Provide the [x, y] coordinate of the cell's center where the given text is located.  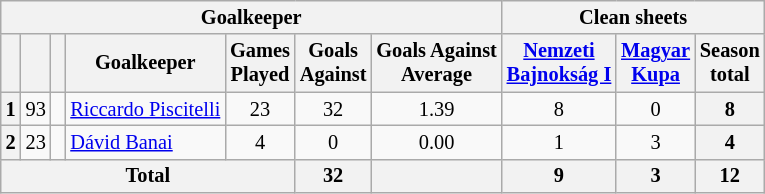
GamesPlayed [260, 63]
2 [11, 142]
MagyarKupa [656, 63]
Dávid Banai [145, 142]
Total [148, 176]
GoalsAgainst [334, 63]
Riccardo Piscitelli [145, 109]
Goals AgainstAverage [436, 63]
1.39 [436, 109]
NemzetiBajnokság I [559, 63]
0.00 [436, 142]
12 [730, 176]
Seasontotal [730, 63]
93 [36, 109]
Clean sheets [634, 17]
9 [559, 176]
